Return (X, Y) of the center of cell containing provided text 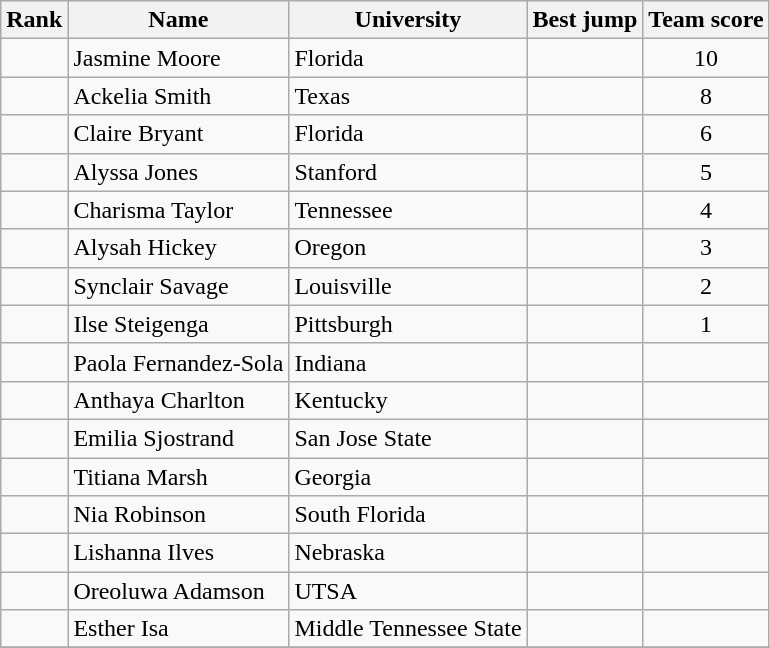
Louisville (408, 286)
Pittsburgh (408, 324)
Best jump (585, 20)
Stanford (408, 172)
Claire Bryant (178, 134)
3 (706, 248)
Anthaya Charlton (178, 400)
Tennessee (408, 210)
Oregon (408, 248)
Rank (34, 20)
4 (706, 210)
Name (178, 20)
University (408, 20)
Kentucky (408, 400)
1 (706, 324)
Titiana Marsh (178, 477)
Esther Isa (178, 629)
Nia Robinson (178, 515)
5 (706, 172)
Texas (408, 96)
Paola Fernandez-Sola (178, 362)
Charisma Taylor (178, 210)
8 (706, 96)
South Florida (408, 515)
Indiana (408, 362)
Oreoluwa Adamson (178, 591)
Emilia Sjostrand (178, 438)
Team score (706, 20)
Nebraska (408, 553)
UTSA (408, 591)
Alyssa Jones (178, 172)
6 (706, 134)
Jasmine Moore (178, 58)
Lishanna Ilves (178, 553)
Synclair Savage (178, 286)
2 (706, 286)
10 (706, 58)
Ilse Steigenga (178, 324)
Ackelia Smith (178, 96)
Georgia (408, 477)
Alysah Hickey (178, 248)
Middle Tennessee State (408, 629)
San Jose State (408, 438)
